Search for the cell housing the specified text and yield its (x, y) center coordinate. 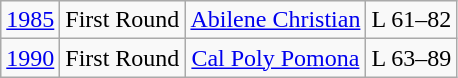
1985 (30, 20)
Abilene Christian (276, 20)
L 61–82 (412, 20)
1990 (30, 58)
L 63–89 (412, 58)
Cal Poly Pomona (276, 58)
